Search for the cell housing the specified text and yield its (x, y) center coordinate. 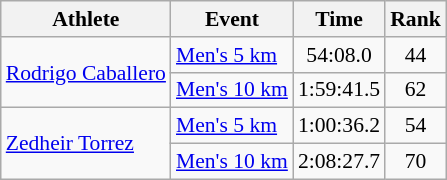
1:59:41.5 (339, 90)
Rodrigo Caballero (86, 72)
1:00:36.2 (339, 126)
Event (232, 19)
54:08.0 (339, 55)
70 (416, 162)
Rank (416, 19)
44 (416, 55)
Time (339, 19)
62 (416, 90)
Athlete (86, 19)
2:08:27.7 (339, 162)
Zedheir Torrez (86, 144)
54 (416, 126)
